Determine the (X, Y) coordinate at the center of the cell enclosing the given text.  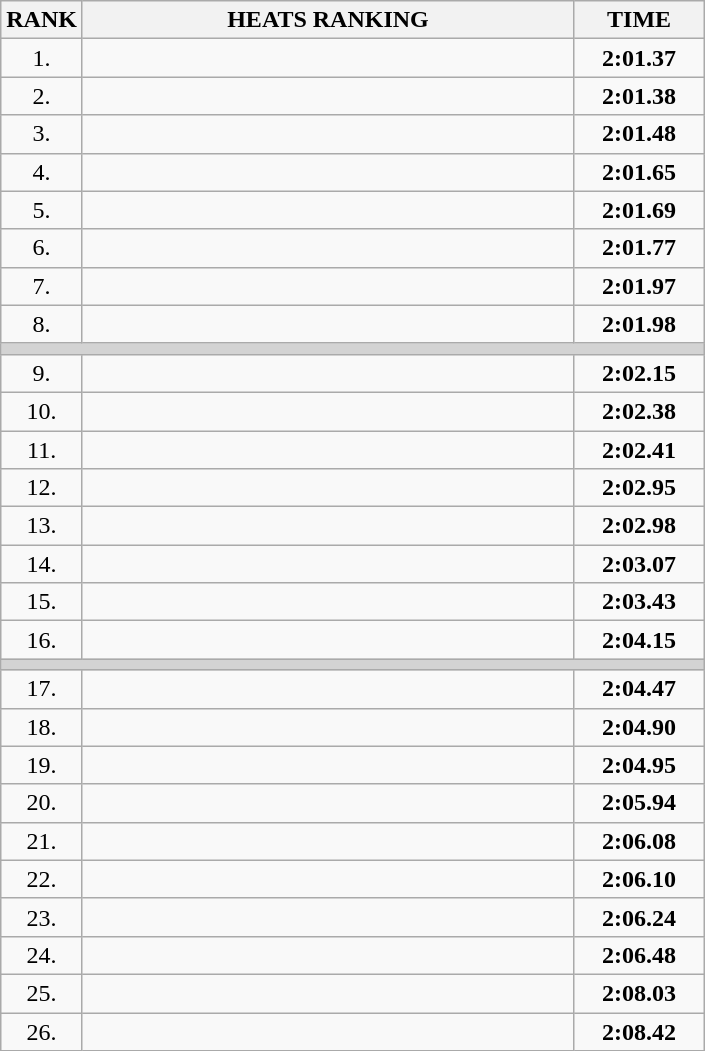
4. (42, 172)
2:08.03 (640, 993)
2:03.07 (640, 564)
2. (42, 96)
9. (42, 373)
2:01.48 (640, 134)
5. (42, 210)
22. (42, 879)
2:04.90 (640, 727)
1. (42, 58)
14. (42, 564)
2:02.41 (640, 449)
RANK (42, 20)
25. (42, 993)
2:02.38 (640, 411)
23. (42, 917)
2:02.15 (640, 373)
2:02.98 (640, 526)
19. (42, 765)
7. (42, 286)
21. (42, 841)
2:01.97 (640, 286)
2:05.94 (640, 803)
2:01.37 (640, 58)
TIME (640, 20)
2:06.48 (640, 955)
2:01.77 (640, 248)
HEATS RANKING (328, 20)
15. (42, 602)
26. (42, 1031)
2:04.15 (640, 640)
2:01.69 (640, 210)
2:06.10 (640, 879)
24. (42, 955)
2:08.42 (640, 1031)
8. (42, 324)
20. (42, 803)
10. (42, 411)
6. (42, 248)
2:06.24 (640, 917)
16. (42, 640)
2:01.38 (640, 96)
2:01.65 (640, 172)
13. (42, 526)
18. (42, 727)
17. (42, 689)
3. (42, 134)
2:06.08 (640, 841)
2:04.47 (640, 689)
2:03.43 (640, 602)
12. (42, 488)
2:01.98 (640, 324)
2:02.95 (640, 488)
2:04.95 (640, 765)
11. (42, 449)
